Identify which cell holds the provided text, then report its [x, y] central coordinate. 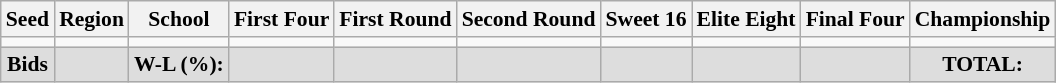
Final Four [856, 19]
Seed [28, 19]
Bids [28, 65]
First Four [282, 19]
Elite Eight [746, 19]
TOTAL: [983, 65]
Second Round [529, 19]
Sweet 16 [646, 19]
First Round [395, 19]
Region [92, 19]
W-L (%): [179, 65]
School [179, 19]
Championship [983, 19]
